From the cell containing the given text, extract its center point as (x, y) coordinate. 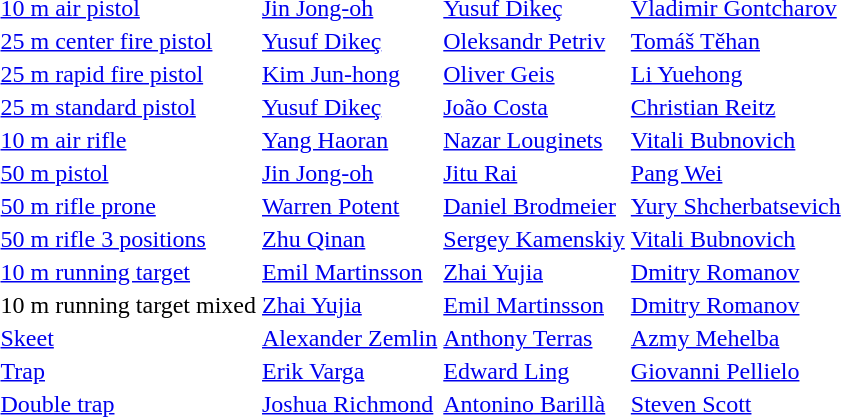
Alexander Zemlin (350, 338)
Daniel Brodmeier (534, 206)
Sergey Kamenskiy (534, 239)
João Costa (534, 107)
Warren Potent (350, 206)
Jitu Rai (534, 173)
Nazar Louginets (534, 140)
Erik Varga (350, 371)
Zhu Qinan (350, 239)
Anthony Terras (534, 338)
Edward Ling (534, 371)
Oleksandr Petriv (534, 41)
Oliver Geis (534, 74)
Jin Jong-oh (350, 173)
Kim Jun-hong (350, 74)
Yang Haoran (350, 140)
